Detect which cell encompasses the target text, then output its [x, y] center coordinate. 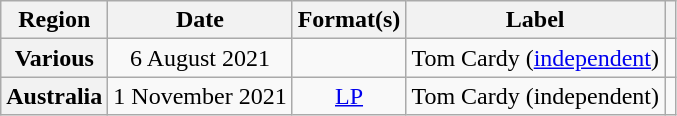
Date [200, 20]
Various [54, 58]
Label [536, 20]
Region [54, 20]
LP [349, 96]
Format(s) [349, 20]
Australia [54, 96]
6 August 2021 [200, 58]
1 November 2021 [200, 96]
